Capture the cell that displays the provided text and extract its [X, Y] central coordinate. 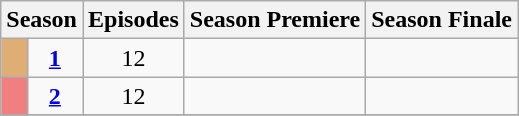
Episodes [133, 20]
Season Finale [442, 20]
Season Premiere [274, 20]
2 [54, 96]
Season [42, 20]
1 [54, 58]
